Determine the (x, y) coordinate at the center of the cell enclosing the given text.  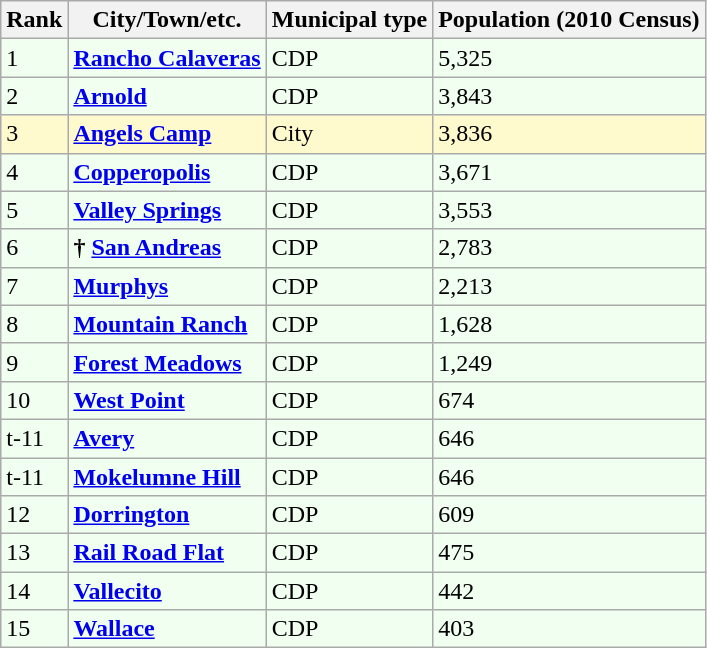
2 (34, 96)
Municipal type (349, 20)
9 (34, 362)
12 (34, 515)
403 (569, 629)
3,671 (569, 172)
Rancho Calaveras (167, 58)
3,836 (569, 134)
7 (34, 286)
Murphys (167, 286)
10 (34, 400)
2,783 (569, 248)
674 (569, 400)
15 (34, 629)
442 (569, 591)
West Point (167, 400)
4 (34, 172)
Rail Road Flat (167, 553)
3,553 (569, 210)
Forest Meadows (167, 362)
Arnold (167, 96)
3,843 (569, 96)
13 (34, 553)
Wallace (167, 629)
1,249 (569, 362)
3 (34, 134)
5,325 (569, 58)
Vallecito (167, 591)
6 (34, 248)
Avery (167, 438)
City/Town/etc. (167, 20)
Angels Camp (167, 134)
1 (34, 58)
8 (34, 324)
† San Andreas (167, 248)
5 (34, 210)
Mokelumne Hill (167, 477)
1,628 (569, 324)
Valley Springs (167, 210)
Population (2010 Census) (569, 20)
475 (569, 553)
609 (569, 515)
Mountain Ranch (167, 324)
Copperopolis (167, 172)
2,213 (569, 286)
Dorrington (167, 515)
City (349, 134)
14 (34, 591)
Rank (34, 20)
